Find where the given text appears and provide that cell's center as [X, Y] coordinate. 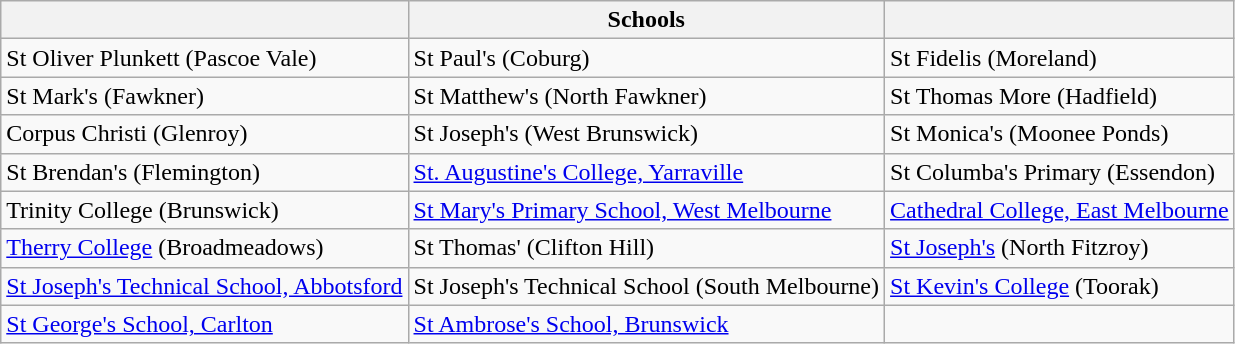
St Mary's Primary School, West Melbourne [646, 210]
St Joseph's (North Fitzroy) [1060, 248]
St Joseph's Technical School (South Melbourne) [646, 286]
St Oliver Plunkett (Pascoe Vale) [204, 58]
St George's School, Carlton [204, 324]
St Ambrose's School, Brunswick [646, 324]
Schools [646, 20]
St Fidelis (Moreland) [1060, 58]
Corpus Christi (Glenroy) [204, 134]
St Thomas' (Clifton Hill) [646, 248]
St Paul's (Coburg) [646, 58]
St Kevin's College (Toorak) [1060, 286]
St Matthew's (North Fawkner) [646, 96]
Therry College (Broadmeadows) [204, 248]
Cathedral College, East Melbourne [1060, 210]
St Joseph's Technical School, Abbotsford [204, 286]
St Thomas More (Hadfield) [1060, 96]
St. Augustine's College, Yarraville [646, 172]
St Monica's (Moonee Ponds) [1060, 134]
St Columba's Primary (Essendon) [1060, 172]
St Brendan's (Flemington) [204, 172]
St Joseph's (West Brunswick) [646, 134]
Trinity College (Brunswick) [204, 210]
St Mark's (Fawkner) [204, 96]
